Return the [X, Y] coordinate for the center point of the cell that contains the specified text.  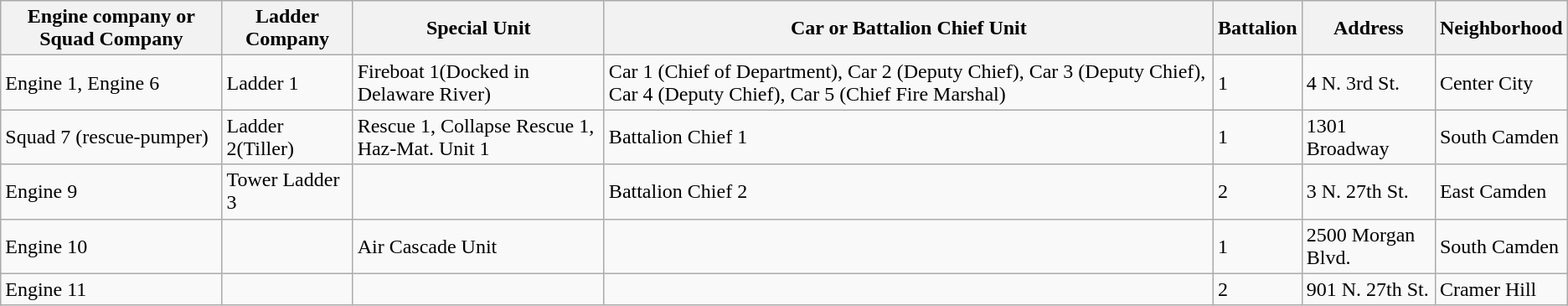
3 N. 27th St. [1369, 191]
Ladder 2(Tiller) [287, 137]
4 N. 3rd St. [1369, 82]
Fireboat 1(Docked in Delaware River) [478, 82]
Engine 10 [111, 246]
Ladder Company [287, 29]
Center City [1501, 82]
East Camden [1501, 191]
Special Unit [478, 29]
Squad 7 (rescue-pumper) [111, 137]
901 N. 27th St. [1369, 289]
Car 1 (Chief of Department), Car 2 (Deputy Chief), Car 3 (Deputy Chief), Car 4 (Deputy Chief), Car 5 (Chief Fire Marshal) [908, 82]
Ladder 1 [287, 82]
1301 Broadway [1369, 137]
Battalion Chief 1 [908, 137]
Engine 11 [111, 289]
Rescue 1, Collapse Rescue 1, Haz-Mat. Unit 1 [478, 137]
Tower Ladder 3 [287, 191]
Car or Battalion Chief Unit [908, 29]
Engine company or Squad Company [111, 29]
Engine 1, Engine 6 [111, 82]
Address [1369, 29]
2500 Morgan Blvd. [1369, 246]
Neighborhood [1501, 29]
Air Cascade Unit [478, 246]
Battalion [1257, 29]
Battalion Chief 2 [908, 191]
Cramer Hill [1501, 289]
Engine 9 [111, 191]
